Scan for the cell matching the given text and deliver its (X, Y) coordinate at center. 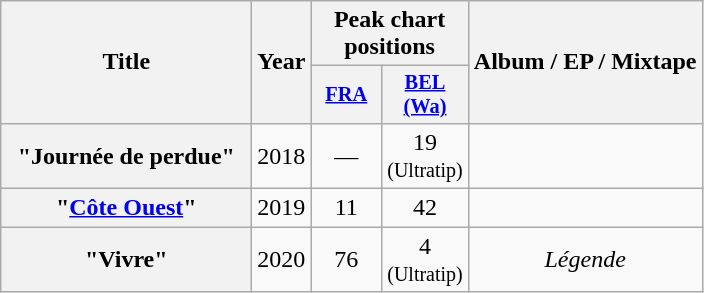
"Côte Ouest" (126, 208)
Title (126, 62)
Year (282, 62)
Album / EP / Mixtape (585, 62)
"Journée de perdue" (126, 156)
4(Ultratip) (426, 260)
Légende (585, 260)
76 (346, 260)
FRA (346, 95)
2019 (282, 208)
11 (346, 208)
BEL (Wa) (426, 95)
19(Ultratip) (426, 156)
"Vivre" (126, 260)
2020 (282, 260)
2018 (282, 156)
42 (426, 208)
Peak chart positions (390, 34)
— (346, 156)
